Capture the cell that displays the provided text and extract its (X, Y) central coordinate. 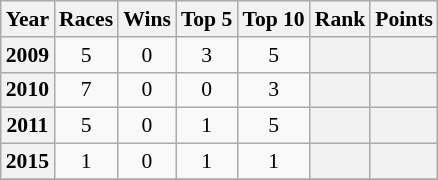
Points (404, 19)
Wins (147, 19)
Rank (340, 19)
Year (28, 19)
2010 (28, 90)
Top 5 (207, 19)
2011 (28, 126)
2015 (28, 162)
7 (86, 90)
Races (86, 19)
Top 10 (273, 19)
2009 (28, 55)
